Determine the [x, y] coordinate at the center of the cell enclosing the given text.  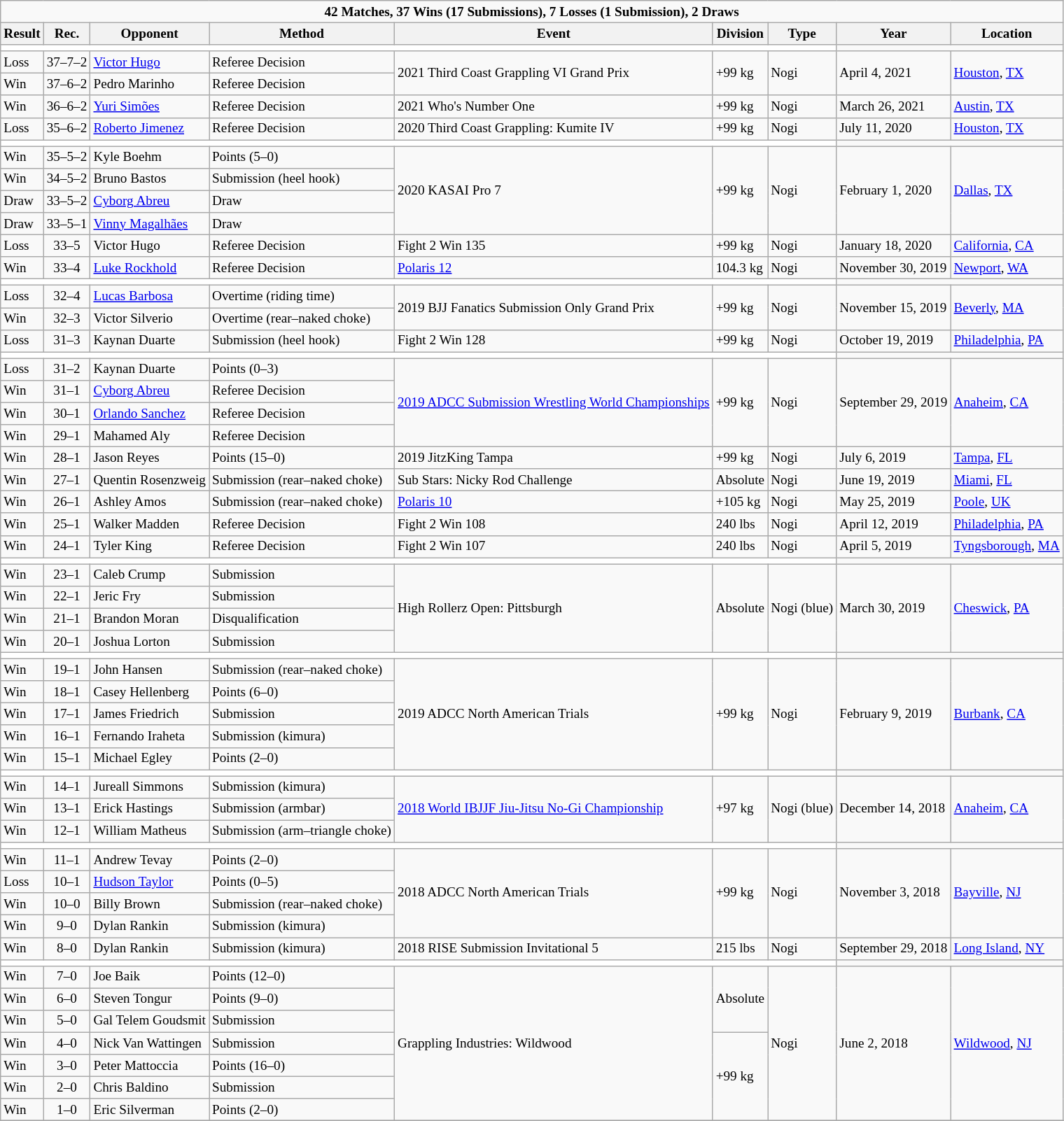
July 11, 2020 [893, 129]
Walker Madden [150, 524]
October 19, 2019 [893, 341]
Tyler King [150, 547]
42 Matches, 37 Wins (17 Submissions), 7 Losses (1 Submission), 2 Draws [532, 12]
Fight 2 Win 135 [554, 246]
Points (0–3) [301, 369]
Fernando Iraheta [150, 736]
Fight 2 Win 107 [554, 547]
Points (5–0) [301, 157]
22–1 [67, 597]
Joe Baik [150, 977]
34–5–2 [67, 179]
3–0 [67, 1066]
Tyngsborough, MA [1007, 547]
Andrew Tevay [150, 860]
Jureall Simmons [150, 787]
Division [740, 34]
Casey Hellenberg [150, 692]
9–0 [67, 926]
2019 ADCC Submission Wrestling World Championships [554, 403]
25–1 [67, 524]
November 3, 2018 [893, 893]
September 29, 2018 [893, 948]
Poole, UK [1007, 502]
November 30, 2019 [893, 268]
Vinny Magalhães [150, 224]
December 14, 2018 [893, 809]
7–0 [67, 977]
36–6–2 [67, 106]
19–1 [67, 670]
Overtime (rear–naked choke) [301, 318]
2–0 [67, 1087]
Type [802, 34]
11–1 [67, 860]
30–1 [67, 414]
Long Island, NY [1007, 948]
Jeric Fry [150, 597]
+97 kg [740, 809]
Victor Silverio [150, 318]
Wildwood, NJ [1007, 1043]
2019 ADCC North American Trials [554, 714]
March 30, 2019 [893, 609]
32–4 [67, 297]
High Rollerz Open: Pittsburgh [554, 609]
Peter Mattoccia [150, 1066]
Jason Reyes [150, 458]
21–1 [67, 619]
Caleb Crump [150, 575]
Nick Van Wattingen [150, 1043]
Sub Stars: Nicky Rod Challenge [554, 480]
Pedro Marinho [150, 85]
April 5, 2019 [893, 547]
Submission (arm–triangle choke) [301, 831]
Steven Tongur [150, 999]
Mahamed Aly [150, 436]
William Matheus [150, 831]
12–1 [67, 831]
Bayville, NJ [1007, 893]
Hudson Taylor [150, 882]
Year [893, 34]
2020 Third Coast Grappling: Kumite IV [554, 129]
17–1 [67, 714]
14–1 [67, 787]
Fight 2 Win 108 [554, 524]
8–0 [67, 948]
35–6–2 [67, 129]
Result [22, 34]
Points (15–0) [301, 458]
10–1 [67, 882]
32–3 [67, 318]
Fight 2 Win 128 [554, 341]
28–1 [67, 458]
+105 kg [740, 502]
March 26, 2021 [893, 106]
37–6–2 [67, 85]
26–1 [67, 502]
2018 World IBJJF Jiu-Jitsu No-Gi Championship [554, 809]
1–0 [67, 1110]
Quentin Rosenzweig [150, 480]
Joshua Lorton [150, 642]
November 15, 2019 [893, 308]
Chris Baldino [150, 1087]
Disqualification [301, 619]
29–1 [67, 436]
33–5–1 [67, 224]
27–1 [67, 480]
Tampa, FL [1007, 458]
Michael Egley [150, 759]
Rec. [67, 34]
33–5–2 [67, 202]
Lucas Barbosa [150, 297]
Newport, WA [1007, 268]
Points (9–0) [301, 999]
June 2, 2018 [893, 1043]
February 9, 2019 [893, 714]
215 lbs [740, 948]
Austin, TX [1007, 106]
Grappling Industries: Wildwood [554, 1043]
Polaris 10 [554, 502]
2018 RISE Submission Invitational 5 [554, 948]
13–1 [67, 809]
May 25, 2019 [893, 502]
Gal Telem Goudsmit [150, 1021]
18–1 [67, 692]
35–5–2 [67, 157]
January 18, 2020 [893, 246]
Eric Silverman [150, 1110]
September 29, 2019 [893, 403]
23–1 [67, 575]
10–0 [67, 904]
5–0 [67, 1021]
2020 KASAI Pro 7 [554, 190]
Burbank, CA [1007, 714]
33–4 [67, 268]
California, CA [1007, 246]
104.3 kg [740, 268]
31–2 [67, 369]
Bruno Bastos [150, 179]
Method [301, 34]
2021 Who's Number One [554, 106]
Event [554, 34]
16–1 [67, 736]
Points (0–5) [301, 882]
Roberto Jimenez [150, 129]
Orlando Sanchez [150, 414]
Brandon Moran [150, 619]
20–1 [67, 642]
37–7–2 [67, 62]
June 19, 2019 [893, 480]
April 4, 2021 [893, 73]
Points (12–0) [301, 977]
6–0 [67, 999]
Location [1007, 34]
31–3 [67, 341]
Miami, FL [1007, 480]
33–5 [67, 246]
Cheswick, PA [1007, 609]
31–1 [67, 391]
Ashley Amos [150, 502]
Billy Brown [150, 904]
James Friedrich [150, 714]
15–1 [67, 759]
Dallas, TX [1007, 190]
Luke Rockhold [150, 268]
July 6, 2019 [893, 458]
Beverly, MA [1007, 308]
Overtime (riding time) [301, 297]
4–0 [67, 1043]
Erick Hastings [150, 809]
2018 ADCC North American Trials [554, 893]
2019 JitzKing Tampa [554, 458]
Points (16–0) [301, 1066]
February 1, 2020 [893, 190]
April 12, 2019 [893, 524]
Polaris 12 [554, 268]
2021 Third Coast Grappling VI Grand Prix [554, 73]
Kyle Boehm [150, 157]
Yuri Simões [150, 106]
Points (6–0) [301, 692]
Submission (armbar) [301, 809]
24–1 [67, 547]
2019 BJJ Fanatics Submission Only Grand Prix [554, 308]
Opponent [150, 34]
John Hansen [150, 670]
